Return the (X, Y) coordinate for the center point of the cell that contains the specified text.  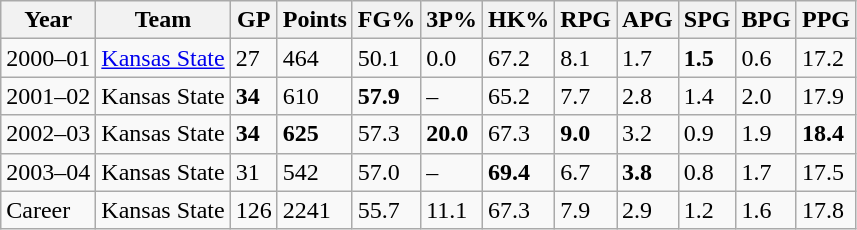
RPG (586, 20)
0.9 (707, 134)
1.2 (707, 210)
FG% (386, 20)
27 (254, 58)
2241 (314, 210)
2.0 (766, 96)
2000–01 (48, 58)
0.6 (766, 58)
1.9 (766, 134)
3.2 (648, 134)
Career (48, 210)
17.8 (826, 210)
69.4 (518, 172)
464 (314, 58)
542 (314, 172)
50.1 (386, 58)
2001–02 (48, 96)
BPG (766, 20)
3.8 (648, 172)
31 (254, 172)
57.9 (386, 96)
Team (163, 20)
Points (314, 20)
PPG (826, 20)
HK% (518, 20)
1.5 (707, 58)
Year (48, 20)
9.0 (586, 134)
0.0 (452, 58)
1.6 (766, 210)
3P% (452, 20)
17.5 (826, 172)
18.4 (826, 134)
8.1 (586, 58)
2002–03 (48, 134)
7.7 (586, 96)
2003–04 (48, 172)
6.7 (586, 172)
7.9 (586, 210)
17.2 (826, 58)
1.4 (707, 96)
55.7 (386, 210)
2.9 (648, 210)
11.1 (452, 210)
65.2 (518, 96)
17.9 (826, 96)
20.0 (452, 134)
126 (254, 210)
67.2 (518, 58)
0.8 (707, 172)
GP (254, 20)
APG (648, 20)
2.8 (648, 96)
SPG (707, 20)
57.3 (386, 134)
610 (314, 96)
57.0 (386, 172)
625 (314, 134)
